Find where the given text appears and provide that cell's center as (X, Y) coordinate. 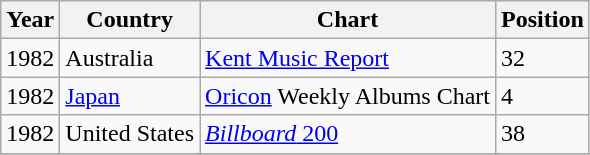
Country (130, 20)
Position (543, 20)
United States (130, 134)
Kent Music Report (348, 58)
Oricon Weekly Albums Chart (348, 96)
Japan (130, 96)
Billboard 200 (348, 134)
Year (30, 20)
4 (543, 96)
32 (543, 58)
38 (543, 134)
Australia (130, 58)
Chart (348, 20)
